From the cell containing the given text, extract its center point as [X, Y] coordinate. 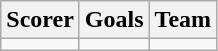
Goals [114, 20]
Scorer [40, 20]
Team [183, 20]
